Capture the cell that displays the provided text and extract its [X, Y] central coordinate. 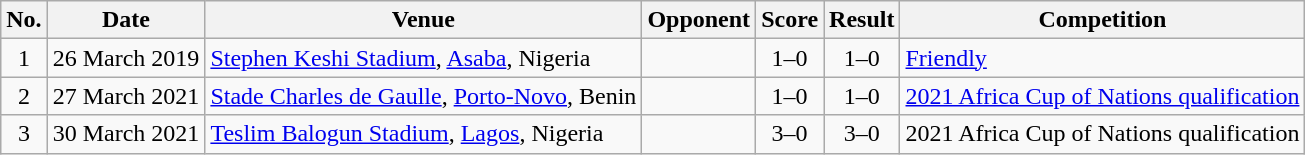
Date [126, 20]
Opponent [699, 20]
No. [24, 20]
Venue [424, 20]
Score [790, 20]
26 March 2019 [126, 58]
Stade Charles de Gaulle, Porto-Novo, Benin [424, 96]
Competition [1102, 20]
30 March 2021 [126, 134]
3 [24, 134]
27 March 2021 [126, 96]
2 [24, 96]
Result [862, 20]
Stephen Keshi Stadium, Asaba, Nigeria [424, 58]
1 [24, 58]
Friendly [1102, 58]
Teslim Balogun Stadium, Lagos, Nigeria [424, 134]
